Locate the cell with the specified text and output its (x, y) center coordinate. 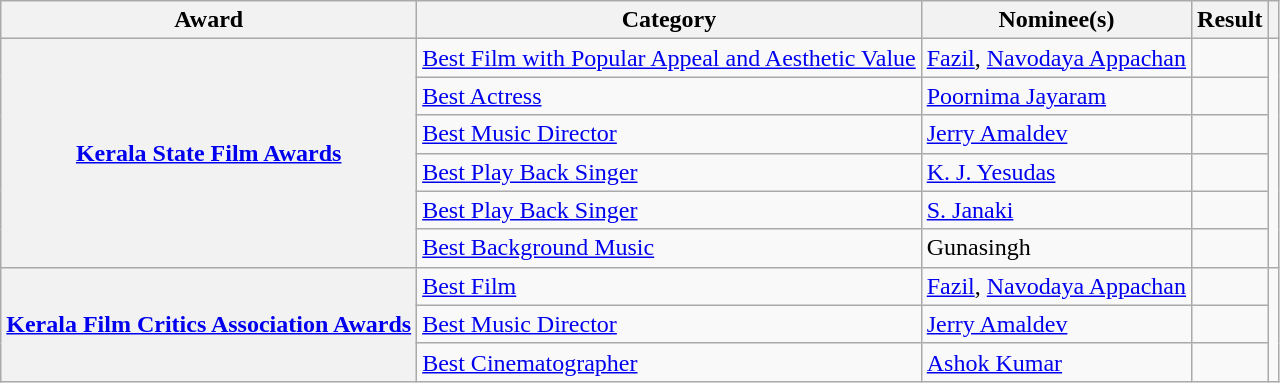
S. Janaki (1056, 210)
Best Film (670, 286)
Result (1230, 20)
Ashok Kumar (1056, 362)
Best Actress (670, 96)
Kerala State Film Awards (209, 153)
Best Cinematographer (670, 362)
Kerala Film Critics Association Awards (209, 324)
Category (670, 20)
Poornima Jayaram (1056, 96)
Gunasingh (1056, 248)
K. J. Yesudas (1056, 172)
Best Background Music (670, 248)
Award (209, 20)
Best Film with Popular Appeal and Aesthetic Value (670, 58)
Nominee(s) (1056, 20)
